Scan for the cell matching the given text and deliver its [x, y] coordinate at center. 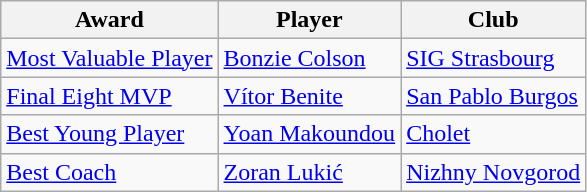
Nizhny Novgorod [494, 172]
San Pablo Burgos [494, 96]
Most Valuable Player [110, 58]
Final Eight MVP [110, 96]
SIG Strasbourg [494, 58]
Bonzie Colson [310, 58]
Player [310, 20]
Best Young Player [110, 134]
Zoran Lukić [310, 172]
Club [494, 20]
Award [110, 20]
Vítor Benite [310, 96]
Best Coach [110, 172]
Cholet [494, 134]
Yoan Makoundou [310, 134]
